Determine the [x, y] coordinate at the center of the cell enclosing the given text.  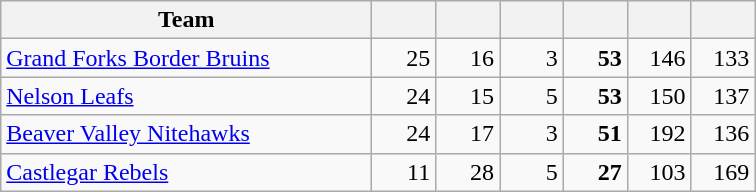
136 [723, 134]
15 [468, 96]
Team [186, 20]
Nelson Leafs [186, 96]
146 [659, 58]
17 [468, 134]
169 [723, 172]
11 [404, 172]
Grand Forks Border Bruins [186, 58]
192 [659, 134]
Castlegar Rebels [186, 172]
25 [404, 58]
133 [723, 58]
Beaver Valley Nitehawks [186, 134]
28 [468, 172]
51 [595, 134]
27 [595, 172]
103 [659, 172]
137 [723, 96]
150 [659, 96]
16 [468, 58]
